Search for the cell housing the specified text and yield its [X, Y] center coordinate. 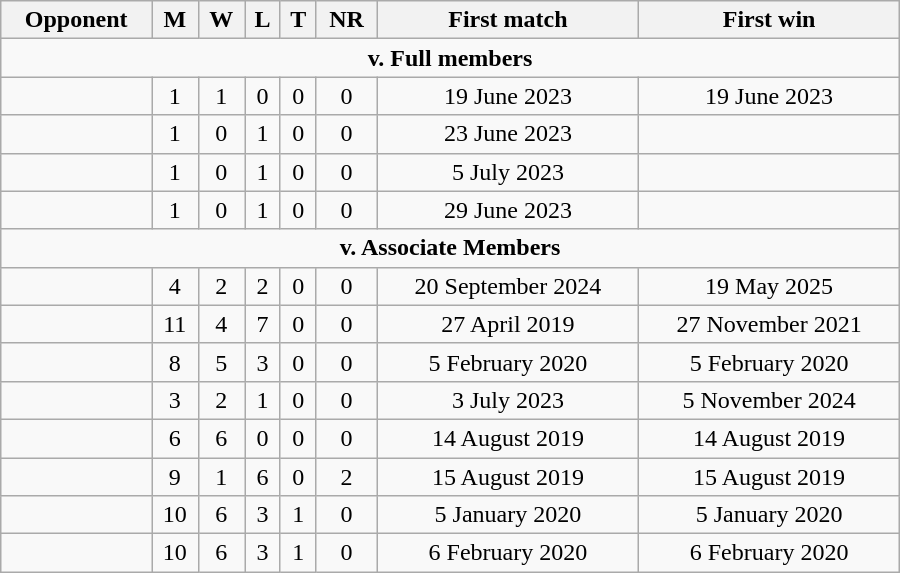
5 [221, 362]
7 [262, 324]
8 [175, 362]
L [262, 20]
NR [346, 20]
27 November 2021 [769, 324]
20 September 2024 [508, 286]
9 [175, 477]
v. Full members [450, 58]
19 May 2025 [769, 286]
23 June 2023 [508, 134]
Opponent [76, 20]
W [221, 20]
First match [508, 20]
3 July 2023 [508, 400]
27 April 2019 [508, 324]
T [298, 20]
11 [175, 324]
29 June 2023 [508, 210]
5 November 2024 [769, 400]
5 July 2023 [508, 172]
M [175, 20]
First win [769, 20]
v. Associate Members [450, 248]
